Pinpoint the cell where the given text exists, returning its [X, Y] midpoint coordinate. 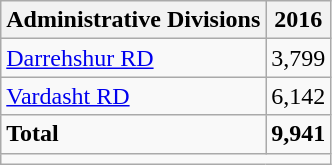
Vardasht RD [134, 96]
3,799 [298, 58]
Administrative Divisions [134, 20]
9,941 [298, 134]
6,142 [298, 96]
Darrehshur RD [134, 58]
Total [134, 134]
2016 [298, 20]
